Scan for the cell matching the given text and deliver its (X, Y) coordinate at center. 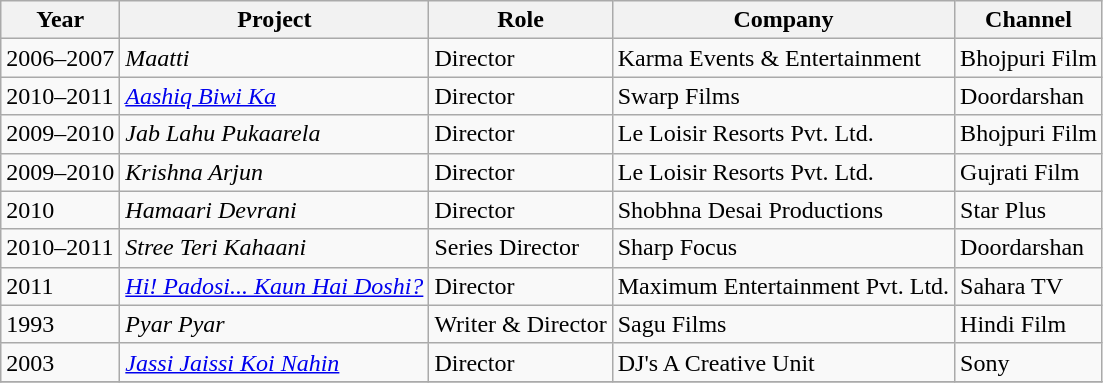
Channel (1029, 20)
Sony (1029, 362)
Sahara TV (1029, 286)
2003 (60, 362)
Swarp Films (783, 96)
Krishna Arjun (274, 172)
Stree Teri Kahaani (274, 248)
2006–2007 (60, 58)
Maximum Entertainment Pvt. Ltd. (783, 286)
Hi! Padosi... Kaun Hai Doshi? (274, 286)
Pyar Pyar (274, 324)
Role (520, 20)
Series Director (520, 248)
Aashiq Biwi Ka (274, 96)
2010 (60, 210)
Star Plus (1029, 210)
Sagu Films (783, 324)
Hindi Film (1029, 324)
Jab Lahu Pukaarela (274, 134)
Jassi Jaissi Koi Nahin (274, 362)
Hamaari Devrani (274, 210)
Karma Events & Entertainment (783, 58)
DJ's A Creative Unit (783, 362)
Gujrati Film (1029, 172)
Year (60, 20)
Shobhna Desai Productions (783, 210)
Maatti (274, 58)
Company (783, 20)
Sharp Focus (783, 248)
Project (274, 20)
2011 (60, 286)
Writer & Director (520, 324)
1993 (60, 324)
